Capture the cell that displays the provided text and extract its [x, y] central coordinate. 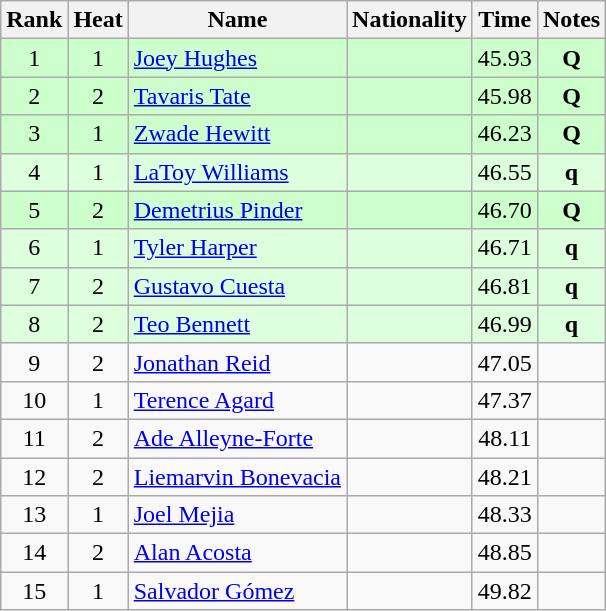
Heat [98, 20]
48.21 [504, 477]
Time [504, 20]
Notes [571, 20]
Teo Bennett [237, 324]
Terence Agard [237, 400]
Name [237, 20]
12 [34, 477]
47.37 [504, 400]
13 [34, 515]
Tyler Harper [237, 248]
46.81 [504, 286]
46.55 [504, 172]
Jonathan Reid [237, 362]
15 [34, 591]
Joel Mejia [237, 515]
49.82 [504, 591]
46.99 [504, 324]
14 [34, 553]
Nationality [410, 20]
47.05 [504, 362]
10 [34, 400]
46.71 [504, 248]
Alan Acosta [237, 553]
LaToy Williams [237, 172]
48.33 [504, 515]
Demetrius Pinder [237, 210]
45.98 [504, 96]
3 [34, 134]
48.85 [504, 553]
Rank [34, 20]
Joey Hughes [237, 58]
48.11 [504, 438]
5 [34, 210]
46.23 [504, 134]
8 [34, 324]
Salvador Gómez [237, 591]
Tavaris Tate [237, 96]
Gustavo Cuesta [237, 286]
45.93 [504, 58]
9 [34, 362]
Liemarvin Bonevacia [237, 477]
6 [34, 248]
Ade Alleyne-Forte [237, 438]
Zwade Hewitt [237, 134]
7 [34, 286]
4 [34, 172]
11 [34, 438]
46.70 [504, 210]
